Scan for the cell matching the given text and deliver its (x, y) coordinate at center. 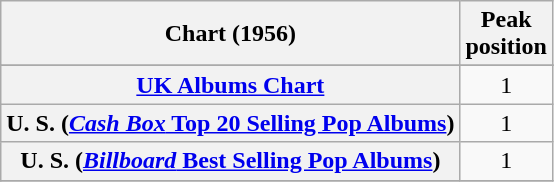
U. S. (Cash Box Top 20 Selling Pop Albums) (230, 123)
UK Albums Chart (230, 85)
Chart (1956) (230, 34)
U. S. (Billboard Best Selling Pop Albums) (230, 161)
Peakposition (506, 34)
